Provide the (x, y) coordinate of the cell's center where the given text is located.  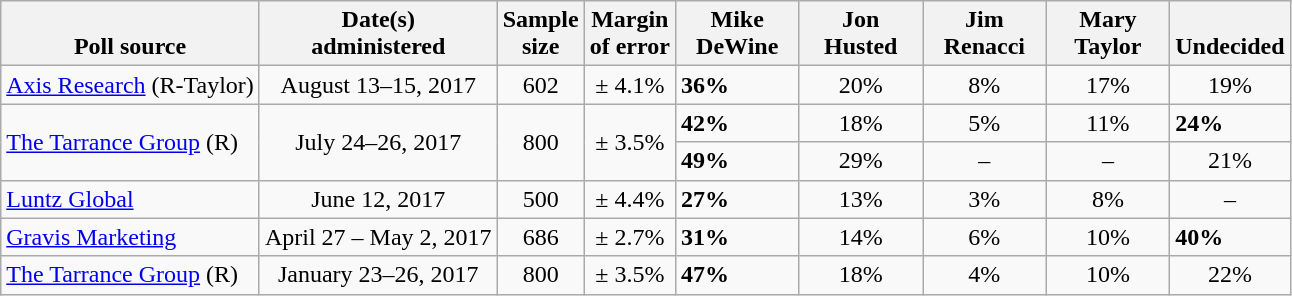
Marginof error (630, 34)
Gravis Marketing (130, 237)
13% (861, 199)
Poll source (130, 34)
22% (1230, 275)
August 13–15, 2017 (378, 85)
June 12, 2017 (378, 199)
24% (1230, 123)
4% (985, 275)
MikeDeWine (737, 34)
42% (737, 123)
500 (540, 199)
January 23–26, 2017 (378, 275)
17% (1108, 85)
14% (861, 237)
11% (1108, 123)
Axis Research (R-Taylor) (130, 85)
6% (985, 237)
602 (540, 85)
Date(s)administered (378, 34)
19% (1230, 85)
29% (861, 161)
49% (737, 161)
MaryTaylor (1108, 34)
July 24–26, 2017 (378, 142)
JonHusted (861, 34)
Samplesize (540, 34)
40% (1230, 237)
20% (861, 85)
3% (985, 199)
± 2.7% (630, 237)
27% (737, 199)
April 27 – May 2, 2017 (378, 237)
686 (540, 237)
Luntz Global (130, 199)
36% (737, 85)
± 4.4% (630, 199)
± 4.1% (630, 85)
31% (737, 237)
47% (737, 275)
21% (1230, 161)
5% (985, 123)
JimRenacci (985, 34)
Undecided (1230, 34)
